Scan for the cell matching the given text and deliver its [x, y] coordinate at center. 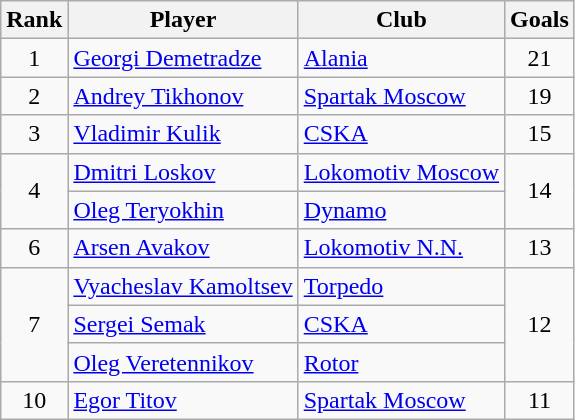
Rank [34, 20]
Vyacheslav Kamoltsev [183, 286]
Andrey Tikhonov [183, 96]
19 [540, 96]
11 [540, 400]
Goals [540, 20]
Club [401, 20]
Oleg Teryokhin [183, 210]
Dmitri Loskov [183, 172]
Dynamo [401, 210]
6 [34, 248]
12 [540, 324]
Lokomotiv N.N. [401, 248]
3 [34, 134]
10 [34, 400]
Rotor [401, 362]
Player [183, 20]
21 [540, 58]
Egor Titov [183, 400]
15 [540, 134]
Georgi Demetradze [183, 58]
1 [34, 58]
Oleg Veretennikov [183, 362]
Lokomotiv Moscow [401, 172]
Torpedo [401, 286]
13 [540, 248]
Arsen Avakov [183, 248]
4 [34, 191]
14 [540, 191]
2 [34, 96]
Sergei Semak [183, 324]
7 [34, 324]
Alania [401, 58]
Vladimir Kulik [183, 134]
